Return the [X, Y] coordinate for the center point of the cell that contains the specified text.  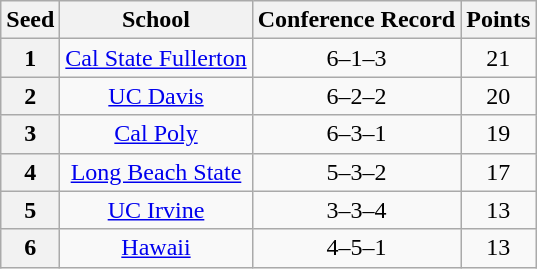
6 [30, 248]
Points [498, 20]
Long Beach State [156, 172]
20 [498, 96]
21 [498, 58]
5–3–2 [356, 172]
19 [498, 134]
UC Irvine [156, 210]
UC Davis [156, 96]
3–3–4 [356, 210]
6–3–1 [356, 134]
4–5–1 [356, 248]
Conference Record [356, 20]
Seed [30, 20]
2 [30, 96]
4 [30, 172]
Hawaii [156, 248]
3 [30, 134]
6–2–2 [356, 96]
17 [498, 172]
Cal Poly [156, 134]
School [156, 20]
5 [30, 210]
1 [30, 58]
Cal State Fullerton [156, 58]
6–1–3 [356, 58]
